Output the (x, y) coordinate of the center of the cell containing the given text.  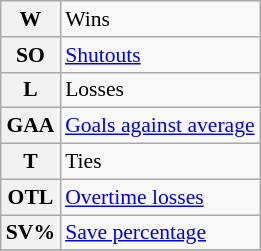
Losses (160, 90)
SO (30, 55)
GAA (30, 126)
Goals against average (160, 126)
Shutouts (160, 55)
OTL (30, 197)
SV% (30, 233)
Wins (160, 19)
Ties (160, 162)
T (30, 162)
W (30, 19)
L (30, 90)
Overtime losses (160, 197)
Save percentage (160, 233)
